Pinpoint the cell where the given text exists, returning its [x, y] midpoint coordinate. 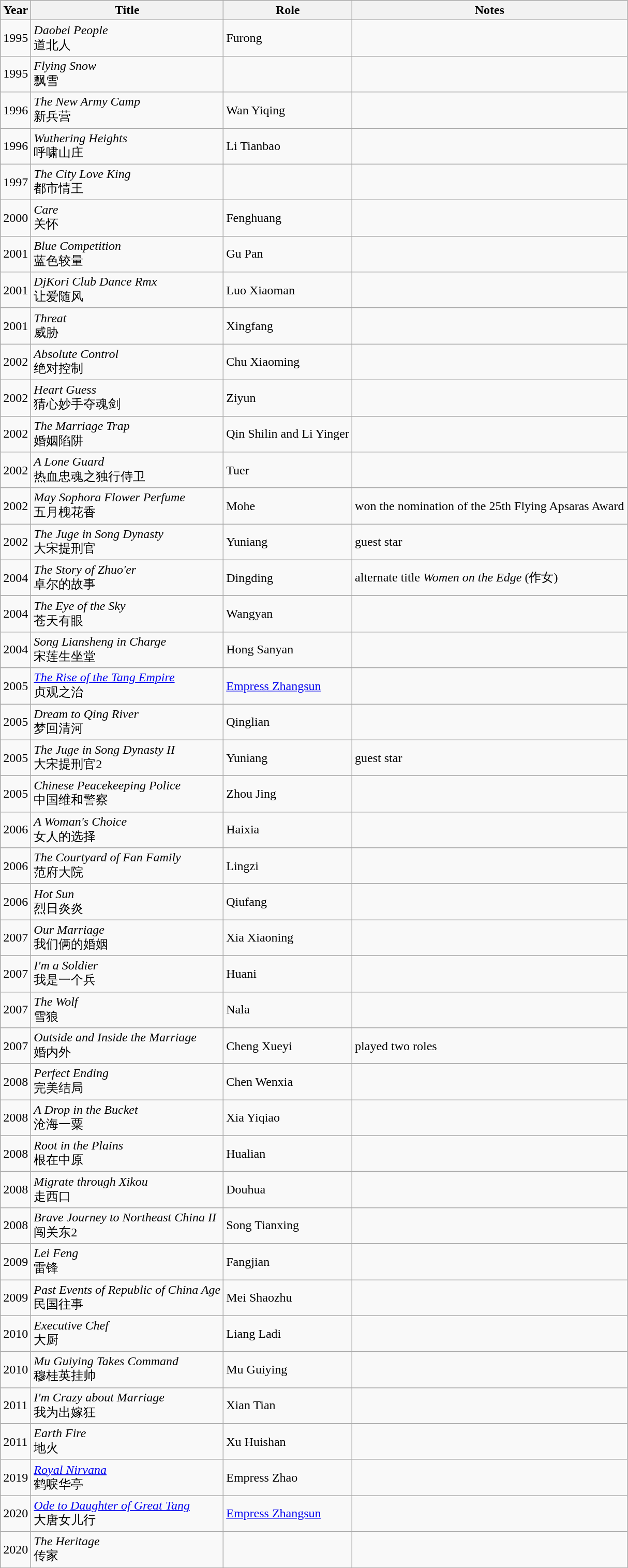
DjKori Club Dance Rmx让爱随风 [127, 290]
Daobei People道北人 [127, 38]
Xia Xiaoning [288, 938]
Xia Yiqiao [288, 1118]
A Woman's Choice女人的选择 [127, 830]
Xu Huishan [288, 1442]
Mei Shaozhu [288, 1298]
Liang Ladi [288, 1334]
Song Liansheng in Charge宋莲生坐堂 [127, 650]
Nala [288, 1010]
1997 [16, 182]
I'm a Soldier我是一个兵 [127, 974]
Song Tianxing [288, 1226]
Wan Yiqing [288, 110]
2000 [16, 218]
May Sophora Flower Perfume五月槐花香 [127, 506]
Ode to Daughter of Great Tang 大唐女儿行 [127, 1514]
Qiufang [288, 902]
The Marriage Trap婚姻陷阱 [127, 434]
Tuer [288, 470]
Role [288, 10]
Luo Xiaoman [288, 290]
The City Love King都市情王 [127, 182]
The Courtyard of Fan Family范府大院 [127, 866]
Executive Chef 大厨 [127, 1334]
I'm Crazy about Marriage我为出嫁狂 [127, 1406]
The Eye of the Sky苍天有眼 [127, 614]
Xingfang [288, 326]
Gu Pan [288, 254]
Qin Shilin and Li Yinger [288, 434]
Furong [288, 38]
Empress Zhao [288, 1477]
Dingding [288, 578]
won the nomination of the 25th Flying Apsaras Award [489, 506]
Qinglian [288, 722]
The Wolf雪狼 [127, 1010]
Absolute Control绝对控制 [127, 362]
Huani [288, 974]
Chen Wenxia [288, 1082]
Fenghuang [288, 218]
Royal Nirvana 鹤唳华亭 [127, 1477]
Blue Competition蓝色较量 [127, 254]
Earth Fire地火 [127, 1442]
Dream to Qing River梦回清河 [127, 722]
The Heritage 传家 [127, 1549]
Heart Guess猜心妙手夺魂剑 [127, 398]
alternate title Women on the Edge (作女) [489, 578]
Wangyan [288, 614]
The Juge in Song Dynasty II大宋提刑官2 [127, 758]
2019 [16, 1477]
Hot Sun烈日炎炎 [127, 902]
The Juge in Song Dynasty大宋提刑官 [127, 542]
Notes [489, 10]
The Rise of the Tang Empire贞观之治 [127, 686]
Cheng Xueyi [288, 1046]
Lingzi [288, 866]
A Lone Guard 热血忠魂之独行侍卫 [127, 470]
A Drop in the Bucket沧海一粟 [127, 1118]
Threat威胁 [127, 326]
Outside and Inside the Marriage婚内外 [127, 1046]
Hong Sanyan [288, 650]
Brave Journey to Northeast China II闯关东2 [127, 1226]
Li Tianbao [288, 146]
Chinese Peacekeeping Police中国维和警察 [127, 794]
Care关怀 [127, 218]
Year [16, 10]
Zhou Jing [288, 794]
Perfect Ending完美结局 [127, 1082]
Fangjian [288, 1262]
Haixia [288, 830]
Chu Xiaoming [288, 362]
Wuthering Heights 呼啸山庄 [127, 146]
Lei Feng雷锋 [127, 1262]
Our Marriage我们俩的婚姻 [127, 938]
Past Events of Republic of China Age民国往事 [127, 1298]
Douhua [288, 1190]
Mu Guiying [288, 1370]
The New Army Camp新兵营 [127, 110]
Mohe [288, 506]
played two roles [489, 1046]
Hualian [288, 1154]
Ziyun [288, 398]
The Story of Zhuo'er卓尔的故事 [127, 578]
Flying Snow飘雪 [127, 74]
Root in the Plains根在中原 [127, 1154]
Title [127, 10]
Migrate through Xikou走西口 [127, 1190]
Xian Tian [288, 1406]
Mu Guiying Takes Command穆桂英挂帅 [127, 1370]
